For the text-containing cell, return its midpoint in [x, y] coordinate format. 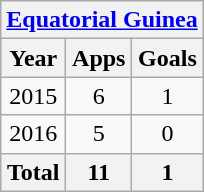
Year [34, 58]
Apps [99, 58]
0 [168, 134]
Goals [168, 58]
Total [34, 172]
2016 [34, 134]
5 [99, 134]
2015 [34, 96]
Equatorial Guinea [102, 20]
11 [99, 172]
6 [99, 96]
